Identify which cell holds the provided text, then report its [x, y] central coordinate. 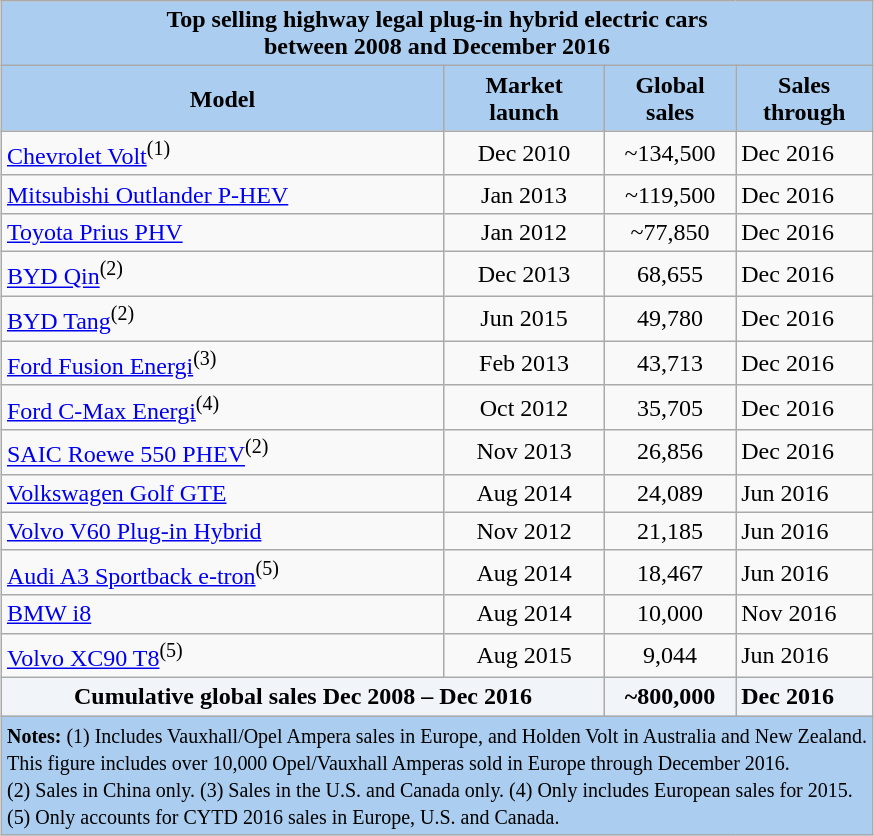
Cumulative global sales Dec 2008 – Dec 2016 [302, 697]
43,713 [670, 364]
Jan 2012 [524, 232]
Nov 2013 [524, 452]
~800,000 [670, 697]
~134,500 [670, 154]
Oct 2012 [524, 408]
Ford C-Max Energi(4) [222, 408]
Ford Fusion Energi(3) [222, 364]
Aug 2015 [524, 656]
Volvo XC90 T8(5) [222, 656]
Dec 2010 [524, 154]
Volvo V60 Plug-in Hybrid [222, 531]
Mitsubishi Outlander P-HEV [222, 194]
35,705 [670, 408]
Nov 2016 [804, 614]
Sales through [804, 98]
68,655 [670, 274]
Model [222, 98]
Global sales [670, 98]
~119,500 [670, 194]
18,467 [670, 572]
Jun 2015 [524, 318]
Jan 2013 [524, 194]
~77,850 [670, 232]
Nov 2012 [524, 531]
Volkswagen Golf GTE [222, 493]
24,089 [670, 493]
SAIC Roewe 550 PHEV(2) [222, 452]
49,780 [670, 318]
Feb 2013 [524, 364]
10,000 [670, 614]
Dec 2013 [524, 274]
Toyota Prius PHV [222, 232]
BMW i8 [222, 614]
21,185 [670, 531]
26,856 [670, 452]
Audi A3 Sportback e-tron(5) [222, 572]
Top selling highway legal plug-in hybrid electric cars between 2008 and December 2016 [436, 34]
Marketlaunch [524, 98]
Chevrolet Volt(1) [222, 154]
BYD Tang(2) [222, 318]
9,044 [670, 656]
BYD Qin(2) [222, 274]
